Pinpoint the cell where the given text exists, returning its (x, y) midpoint coordinate. 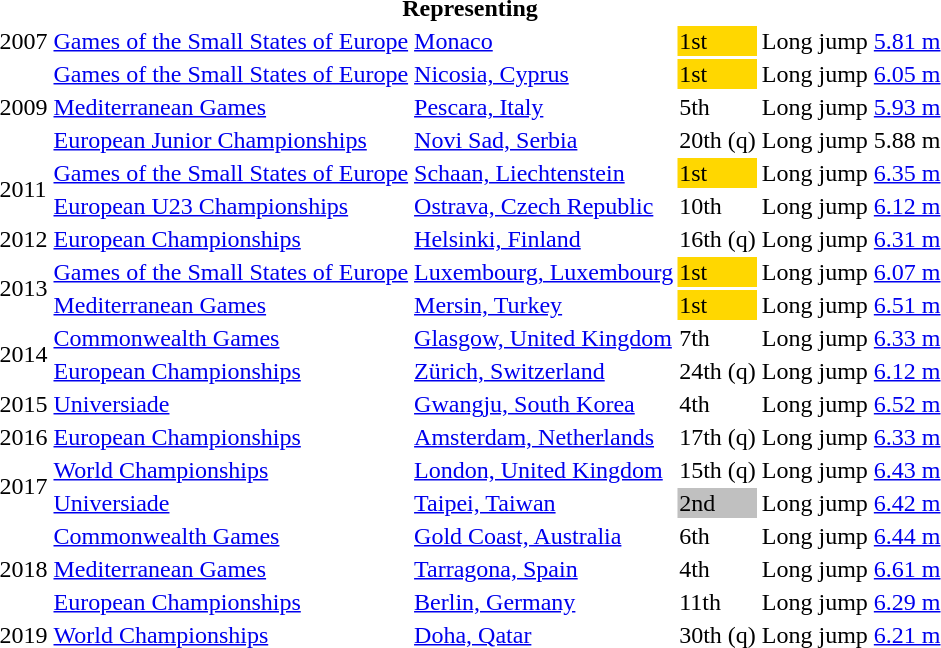
Berlin, Germany (544, 602)
2nd (718, 503)
7th (718, 338)
6th (718, 536)
Nicosia, Cyprus (544, 74)
5th (718, 107)
Amsterdam, Netherlands (544, 437)
17th (q) (718, 437)
15th (q) (718, 470)
Helsinki, Finland (544, 239)
European Junior Championships (231, 140)
11th (718, 602)
Zürich, Switzerland (544, 371)
Ostrava, Czech Republic (544, 206)
London, United Kingdom (544, 470)
24th (q) (718, 371)
20th (q) (718, 140)
Monaco (544, 41)
Novi Sad, Serbia (544, 140)
European U23 Championships (231, 206)
Tarragona, Spain (544, 569)
World Championships (231, 470)
Luxembourg, Luxembourg (544, 272)
Glasgow, United Kingdom (544, 338)
16th (q) (718, 239)
Gwangju, South Korea (544, 404)
Taipei, Taiwan (544, 503)
Gold Coast, Australia (544, 536)
Schaan, Liechtenstein (544, 173)
Pescara, Italy (544, 107)
10th (718, 206)
Mersin, Turkey (544, 305)
